Scan for the cell matching the given text and deliver its (X, Y) coordinate at center. 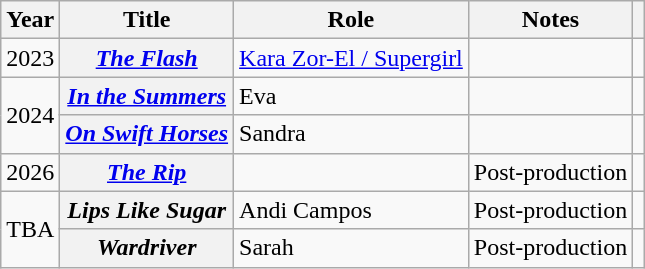
Sarah (352, 248)
Year (30, 20)
TBA (30, 229)
Kara Zor-El / Supergirl (352, 58)
Andi Campos (352, 210)
Title (147, 20)
2023 (30, 58)
Lips Like Sugar (147, 210)
The Rip (147, 172)
The Flash (147, 58)
Role (352, 20)
Sandra (352, 134)
On Swift Horses (147, 134)
Eva (352, 96)
Wardriver (147, 248)
In the Summers (147, 96)
Notes (550, 20)
2024 (30, 115)
2026 (30, 172)
